Search for the cell housing the specified text and yield its [X, Y] center coordinate. 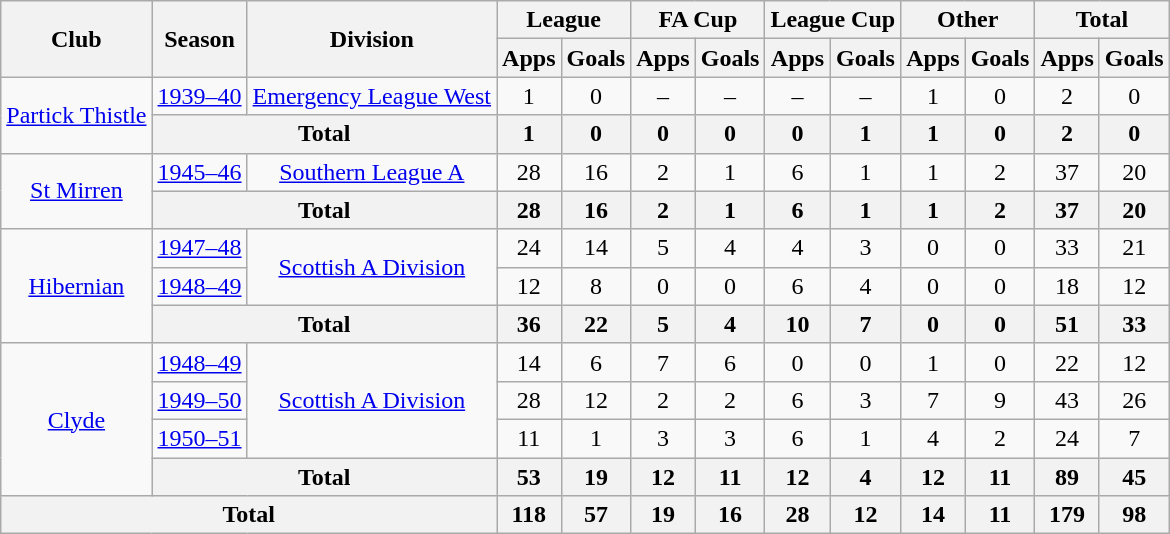
Partick Thistle [76, 115]
36 [529, 324]
St Mirren [76, 191]
179 [1067, 515]
Southern League A [372, 172]
Season [200, 39]
26 [1134, 400]
18 [1067, 286]
Clyde [76, 419]
Hibernian [76, 286]
53 [529, 477]
Emergency League West [372, 96]
9 [1000, 400]
Division [372, 39]
1949–50 [200, 400]
League [564, 20]
89 [1067, 477]
57 [596, 515]
98 [1134, 515]
Other [968, 20]
43 [1067, 400]
1945–46 [200, 172]
1939–40 [200, 96]
Club [76, 39]
51 [1067, 324]
8 [596, 286]
45 [1134, 477]
FA Cup [698, 20]
118 [529, 515]
1947–48 [200, 248]
21 [1134, 248]
1950–51 [200, 438]
League Cup [833, 20]
10 [798, 324]
